Extract the [X, Y] coordinate from the center of the cell holding the provided text.  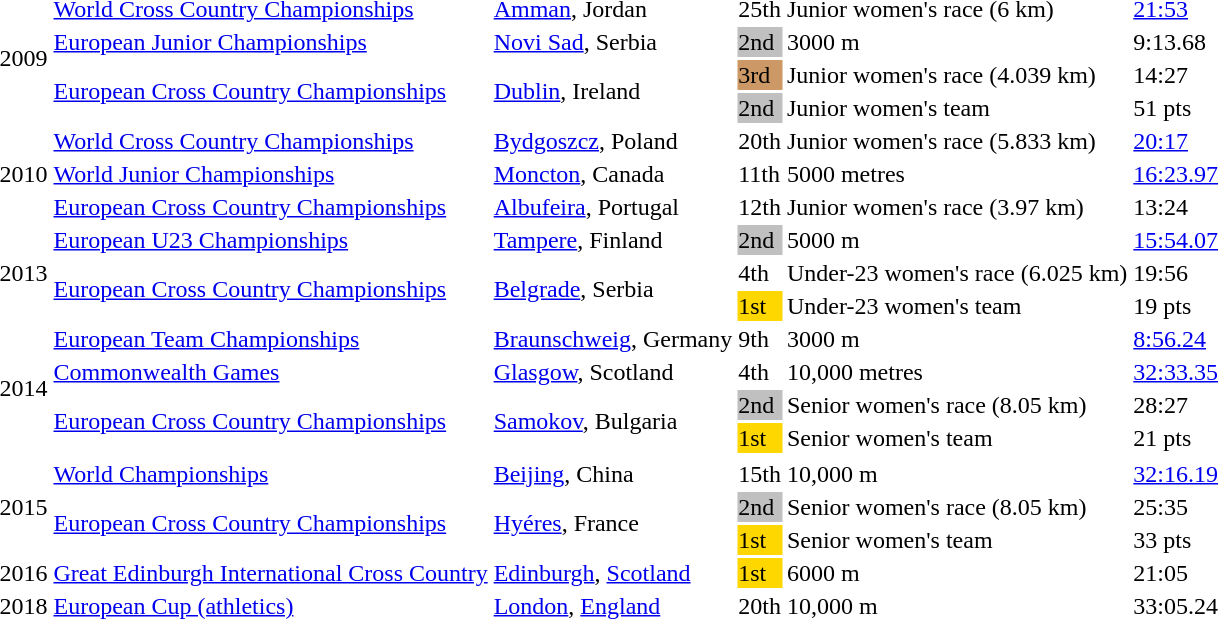
Moncton, Canada [613, 174]
Samokov, Bulgaria [613, 422]
Junior women's race (5.833 km) [956, 141]
5000 metres [956, 174]
11th [760, 174]
Dublin, Ireland [613, 92]
Under-23 women's race (6.025 km) [956, 273]
Junior women's race (4.039 km) [956, 75]
Great Edinburgh International Cross Country [270, 573]
15th [760, 474]
10,000 m [956, 474]
Beijing, China [613, 474]
European Junior Championships [270, 42]
Commonwealth Games [270, 372]
Bydgoszcz, Poland [613, 141]
World Junior Championships [270, 174]
European Team Championships [270, 339]
Hyéres, France [613, 524]
Belgrade, Serbia [613, 290]
5000 m [956, 240]
European U23 Championships [270, 240]
Edinburgh, Scotland [613, 573]
20th [760, 141]
6000 m [956, 573]
Glasgow, Scotland [613, 372]
12th [760, 207]
9th [760, 339]
World Championships [270, 474]
Albufeira, Portugal [613, 207]
Junior women's team [956, 108]
10,000 metres [956, 372]
World Cross Country Championships [270, 141]
Under-23 women's team [956, 306]
3rd [760, 75]
Novi Sad, Serbia [613, 42]
Braunschweig, Germany [613, 339]
Junior women's race (3.97 km) [956, 207]
Tampere, Finland [613, 240]
